Detect which cell encompasses the target text, then output its [x, y] center coordinate. 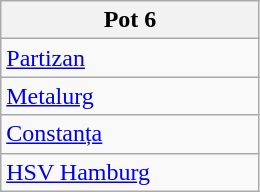
Partizan [130, 58]
Pot 6 [130, 20]
Constanța [130, 134]
Metalurg [130, 96]
HSV Hamburg [130, 172]
